Identify which cell holds the provided text, then report its [X, Y] central coordinate. 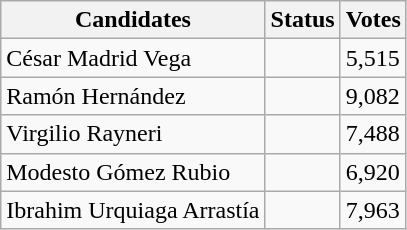
7,488 [373, 134]
7,963 [373, 210]
César Madrid Vega [133, 58]
Virgilio Rayneri [133, 134]
Modesto Gómez Rubio [133, 172]
Votes [373, 20]
6,920 [373, 172]
Status [302, 20]
Ibrahim Urquiaga Arrastía [133, 210]
9,082 [373, 96]
5,515 [373, 58]
Ramón Hernández [133, 96]
Candidates [133, 20]
